Locate the cell with the specified text and output its (X, Y) center coordinate. 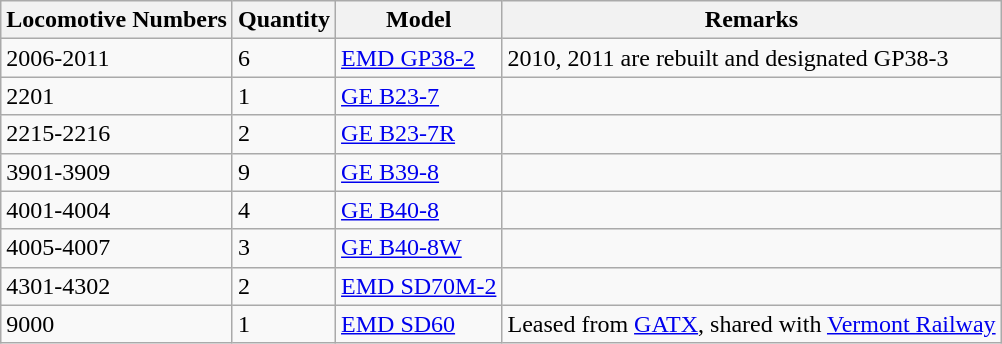
2215-2216 (117, 134)
4301-4302 (117, 286)
4005-4007 (117, 248)
Quantity (284, 20)
Locomotive Numbers (117, 20)
4 (284, 210)
GE B40-8 (419, 210)
4001-4004 (117, 210)
3901-3909 (117, 172)
GE B40-8W (419, 248)
EMD SD70M-2 (419, 286)
6 (284, 58)
GE B23-7R (419, 134)
2201 (117, 96)
9 (284, 172)
2010, 2011 are rebuilt and designated GP38-3 (752, 58)
3 (284, 248)
EMD SD60 (419, 324)
9000 (117, 324)
GE B23-7 (419, 96)
GE B39-8 (419, 172)
Leased from GATX, shared with Vermont Railway (752, 324)
2006-2011 (117, 58)
EMD GP38-2 (419, 58)
Model (419, 20)
Remarks (752, 20)
